Detect which cell encompasses the target text, then output its (X, Y) center coordinate. 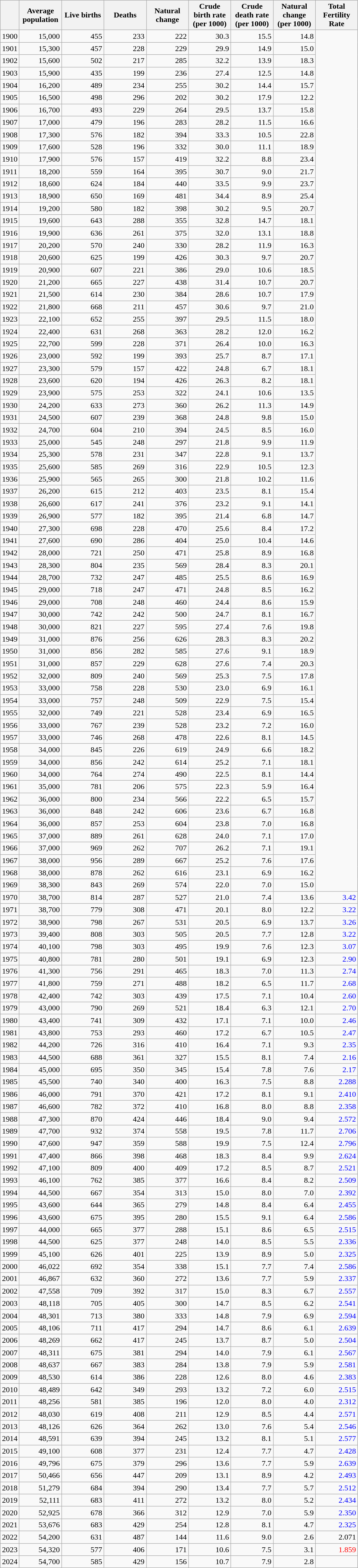
2004 (10, 1316)
48,301 (41, 1316)
498 (83, 98)
287 (125, 897)
1909 (10, 147)
17.6 (294, 860)
363 (167, 331)
38,900 (41, 922)
1979 (10, 1008)
2000 (10, 1266)
690 (83, 540)
446 (167, 1119)
39,400 (41, 934)
264 (167, 110)
932 (83, 1131)
1972 (10, 922)
488 (167, 984)
2.383 (336, 1377)
35,000 (41, 787)
821 (83, 627)
889 (83, 836)
330 (167, 245)
345 (167, 1070)
164 (125, 172)
1983 (10, 1057)
23,900 (41, 393)
49,100 (41, 1451)
26,200 (41, 491)
432 (167, 1020)
592 (83, 356)
48,030 (41, 1414)
250 (125, 553)
38,300 (41, 885)
350 (125, 1070)
2015 (10, 1451)
359 (125, 1143)
1993 (10, 1180)
21.4 (210, 516)
226 (125, 750)
643 (83, 221)
19,600 (41, 221)
500 (167, 614)
565 (83, 479)
397 (167, 319)
265 (125, 479)
1901 (10, 48)
1973 (10, 934)
236 (167, 73)
2.392 (336, 1193)
2.70 (336, 1008)
403 (167, 491)
12.6 (210, 1377)
782 (83, 1106)
876 (83, 639)
1933 (10, 442)
47,700 (41, 1131)
3.26 (336, 922)
2.594 (336, 1316)
22,700 (41, 344)
1906 (10, 110)
30.6 (210, 307)
28,000 (41, 553)
312 (167, 1512)
47,558 (41, 1291)
25.8 (210, 553)
633 (83, 405)
54,200 (41, 1537)
1992 (10, 1168)
2.6 (294, 1537)
878 (83, 873)
222 (167, 36)
599 (83, 344)
23.0 (210, 688)
16,200 (41, 85)
6.2 (294, 1303)
13.0 (210, 1426)
1986 (10, 1094)
209 (167, 1476)
Deaths (125, 15)
2.455 (336, 1205)
233 (125, 36)
2.358 (336, 1106)
20,900 (41, 270)
6.0 (294, 1390)
5.4 (294, 1426)
1989 (10, 1131)
439 (167, 996)
490 (167, 774)
2011 (10, 1402)
6.6 (252, 750)
12.1 (294, 1008)
1910 (10, 159)
308 (125, 910)
30.7 (210, 172)
947 (83, 1143)
41,300 (41, 971)
1903 (10, 73)
44,000 (41, 1230)
804 (83, 565)
47,600 (41, 1143)
13.8 (210, 1365)
23.1 (210, 873)
470 (167, 528)
25.5 (210, 578)
2.17 (336, 1070)
1950 (10, 651)
956 (83, 860)
800 (83, 799)
28,300 (41, 565)
713 (83, 1316)
380 (125, 1316)
2.350 (336, 1512)
171 (167, 1549)
241 (125, 504)
632 (83, 1279)
Crude birth rate (per 1000) (210, 15)
17,000 (41, 122)
355 (167, 221)
527 (167, 897)
235 (125, 565)
212 (125, 491)
2014 (10, 1439)
25.0 (210, 540)
2.567 (336, 1353)
48,489 (41, 1390)
843 (83, 885)
2001 (10, 1279)
169 (125, 196)
1917 (10, 245)
2.509 (336, 1180)
376 (167, 504)
361 (125, 1057)
574 (167, 885)
45,100 (41, 1254)
25.4 (294, 196)
2.16 (336, 1057)
24,700 (41, 430)
46,867 (41, 1279)
1961 (10, 787)
1905 (10, 98)
1941 (10, 540)
18.0 (294, 319)
2.706 (336, 1131)
50,466 (41, 1476)
545 (83, 442)
48,591 (41, 1439)
624 (83, 184)
708 (83, 602)
1942 (10, 553)
2023 (10, 1549)
408 (125, 1414)
1945 (10, 590)
2.336 (336, 1242)
1990 (10, 1143)
17,300 (41, 134)
678 (83, 1512)
1959 (10, 762)
34.4 (210, 196)
4.4 (294, 1414)
23.8 (210, 824)
405 (125, 1303)
579 (83, 368)
3.42 (336, 897)
1915 (10, 221)
225 (167, 1254)
144 (167, 1537)
6.8 (252, 516)
13.5 (294, 393)
762 (83, 1180)
333 (167, 1316)
375 (167, 233)
531 (167, 922)
28.3 (210, 639)
566 (167, 799)
617 (83, 504)
15,300 (41, 48)
27,300 (41, 528)
29.9 (210, 48)
21,800 (41, 307)
2.624 (336, 1156)
26,600 (41, 504)
1940 (10, 528)
1948 (10, 627)
313 (167, 1193)
1958 (10, 750)
371 (167, 344)
52,925 (41, 1512)
283 (167, 122)
21.7 (294, 172)
411 (125, 1500)
465 (167, 971)
23,600 (41, 381)
1966 (10, 848)
1987 (10, 1106)
22,100 (41, 319)
1981 (10, 1033)
48,126 (41, 1426)
419 (167, 159)
1988 (10, 1119)
15.9 (294, 602)
1977 (10, 984)
3.1 (294, 1549)
1969 (10, 885)
46,000 (41, 1094)
421 (167, 1094)
2.071 (336, 1537)
718 (83, 590)
650 (83, 196)
468 (167, 1156)
2.312 (336, 1402)
16.7 (294, 614)
291 (125, 971)
756 (83, 971)
206 (125, 787)
652 (83, 319)
19.8 (294, 627)
1928 (10, 381)
1964 (10, 824)
9.3 (294, 1045)
2013 (10, 1426)
2.410 (336, 1094)
40,800 (41, 959)
24,500 (41, 418)
286 (125, 540)
184 (125, 184)
608 (83, 1451)
290 (167, 1488)
684 (83, 1488)
24.5 (210, 430)
18,600 (41, 184)
22.5 (210, 774)
2022 (10, 1537)
18.5 (294, 270)
47,300 (41, 1119)
2.541 (336, 1303)
1902 (10, 61)
495 (167, 946)
49,796 (41, 1463)
1976 (10, 971)
25,000 (41, 442)
9.5 (252, 208)
17.5 (210, 996)
1956 (10, 725)
1949 (10, 639)
2.557 (336, 1291)
15,900 (41, 73)
2.8 (294, 1562)
479 (83, 122)
493 (83, 110)
22.2 (210, 799)
1984 (10, 1070)
1929 (10, 393)
45,000 (41, 1070)
1919 (10, 270)
254 (167, 1525)
455 (83, 36)
24.9 (210, 750)
1996 (10, 1217)
2010 (10, 1390)
1931 (10, 418)
1912 (10, 184)
741 (83, 1020)
285 (167, 61)
17,900 (41, 159)
24.7 (210, 614)
509 (167, 700)
1982 (10, 1045)
46,600 (41, 1106)
2002 (10, 1291)
10.2 (252, 479)
2.504 (336, 1340)
848 (83, 811)
22.0 (210, 885)
2.47 (336, 1033)
9.4 (294, 1119)
Crude death rate (per 1000) (252, 15)
1904 (10, 85)
845 (83, 750)
54,320 (41, 1549)
23.6 (210, 811)
43,800 (41, 1033)
2018 (10, 1488)
406 (125, 1549)
30.0 (210, 147)
3.07 (336, 946)
2008 (10, 1365)
1900 (10, 36)
338 (167, 1266)
25.6 (210, 528)
15,000 (41, 36)
340 (125, 1082)
767 (83, 725)
502 (83, 61)
21,500 (41, 294)
16.9 (294, 578)
25,900 (41, 479)
289 (125, 860)
606 (167, 811)
1967 (10, 860)
13.4 (210, 1488)
25,600 (41, 467)
1936 (10, 479)
616 (167, 873)
317 (167, 1291)
1925 (10, 344)
20.2 (294, 639)
2003 (10, 1303)
595 (167, 627)
2021 (10, 1525)
580 (83, 208)
732 (83, 578)
1980 (10, 1020)
1953 (10, 688)
440 (167, 184)
32.8 (210, 221)
16.5 (294, 713)
Natural change (167, 15)
11.1 (252, 147)
271 (125, 984)
2.577 (336, 1439)
866 (83, 1156)
309 (125, 1020)
1951 (10, 664)
1934 (10, 454)
279 (167, 1205)
22,400 (41, 331)
581 (83, 1402)
230 (125, 294)
4.0 (294, 1402)
48,269 (41, 1340)
43,000 (41, 1008)
364 (125, 1426)
559 (83, 172)
1927 (10, 368)
194 (125, 381)
615 (83, 491)
1913 (10, 196)
14.6 (294, 540)
969 (83, 848)
1930 (10, 405)
435 (83, 73)
217 (125, 61)
1.859 (336, 1549)
709 (83, 1291)
2.46 (336, 1020)
662 (83, 1340)
644 (83, 1205)
1947 (10, 614)
2005 (10, 1328)
256 (125, 639)
370 (125, 1094)
24,200 (41, 405)
1991 (10, 1156)
2.434 (336, 1500)
43,400 (41, 1020)
639 (83, 1439)
1908 (10, 134)
18,200 (41, 172)
24.4 (210, 602)
Natural change (per 1000) (294, 15)
2.521 (336, 1168)
401 (125, 1254)
54,700 (41, 1562)
46,100 (41, 1180)
19.5 (210, 1131)
273 (125, 405)
47,400 (41, 1156)
381 (125, 1353)
267 (125, 922)
588 (167, 1143)
25,300 (41, 454)
749 (83, 713)
764 (83, 774)
282 (125, 651)
707 (167, 848)
5.1 (294, 1439)
695 (83, 1070)
422 (167, 368)
Average population (41, 15)
478 (167, 737)
2.60 (336, 996)
18.8 (294, 233)
33.5 (210, 184)
570 (83, 245)
Live births (83, 15)
16,700 (41, 110)
2.288 (336, 1082)
46,022 (41, 1266)
384 (167, 294)
23.5 (210, 491)
870 (83, 1119)
1995 (10, 1205)
322 (167, 393)
48,637 (41, 1365)
1957 (10, 737)
32.0 (210, 233)
1922 (10, 307)
365 (125, 1205)
1935 (10, 467)
5.2 (294, 1500)
23,300 (41, 368)
22.6 (210, 737)
28,700 (41, 578)
156 (167, 1562)
6.3 (252, 1008)
1974 (10, 946)
14.1 (294, 504)
1954 (10, 700)
14.5 (294, 737)
1911 (10, 172)
481 (167, 196)
1998 (10, 1242)
726 (83, 1045)
25.3 (210, 676)
48,311 (41, 1353)
44,200 (41, 1045)
1985 (10, 1082)
2.74 (336, 971)
48,530 (41, 1377)
372 (125, 1106)
485 (167, 578)
698 (83, 528)
33.3 (210, 134)
1970 (10, 897)
758 (83, 688)
2.428 (336, 1451)
23,000 (41, 356)
5.7 (294, 1488)
274 (125, 774)
17.0 (294, 836)
393 (167, 356)
668 (83, 307)
1932 (10, 430)
53,676 (41, 1525)
1960 (10, 774)
25.7 (210, 356)
1914 (10, 208)
2017 (10, 1476)
374 (125, 1131)
404 (167, 540)
17,600 (41, 147)
2.796 (336, 1143)
2.68 (336, 984)
26,900 (41, 516)
5.5 (294, 1242)
636 (83, 233)
24.1 (210, 393)
15,600 (41, 61)
409 (167, 1168)
392 (125, 1291)
12.5 (252, 73)
19,200 (41, 208)
753 (83, 1033)
759 (83, 984)
1971 (10, 910)
16.1 (294, 688)
29.0 (210, 270)
1923 (10, 319)
2.581 (336, 1365)
791 (83, 1094)
1943 (10, 565)
383 (125, 1365)
1916 (10, 233)
4.2 (294, 1476)
1937 (10, 491)
1921 (10, 294)
2016 (10, 1463)
15.8 (294, 110)
578 (83, 454)
2.90 (336, 959)
1978 (10, 996)
1944 (10, 578)
808 (83, 934)
447 (125, 1476)
2007 (10, 1353)
48,256 (41, 1402)
1975 (10, 959)
1918 (10, 258)
28.6 (210, 294)
705 (83, 1303)
711 (83, 1328)
22.3 (210, 787)
757 (83, 700)
4.6 (294, 1377)
1939 (10, 516)
21,200 (41, 282)
9.8 (252, 418)
2006 (10, 1340)
20,600 (41, 258)
349 (125, 1390)
692 (83, 1266)
746 (83, 737)
Total Fertility Rate (336, 15)
656 (83, 1476)
20.3 (294, 664)
24.0 (210, 836)
31.4 (210, 282)
530 (167, 688)
1946 (10, 602)
2.337 (336, 1279)
1963 (10, 811)
40,100 (41, 946)
2.493 (336, 1476)
47,100 (41, 1168)
558 (167, 1131)
332 (167, 147)
26.3 (210, 381)
2.571 (336, 1414)
1968 (10, 873)
1907 (10, 122)
284 (167, 1365)
1920 (10, 282)
779 (83, 910)
1965 (10, 836)
620 (83, 381)
18,900 (41, 196)
202 (167, 98)
27,600 (41, 540)
2024 (10, 1562)
438 (167, 282)
23.7 (294, 184)
41,800 (41, 984)
20,200 (41, 245)
2020 (10, 1512)
1952 (10, 676)
28.4 (210, 565)
2.572 (336, 1119)
17.8 (294, 676)
721 (83, 553)
1999 (10, 1254)
2019 (10, 1500)
16,500 (41, 98)
42,400 (41, 996)
1955 (10, 713)
26.4 (210, 344)
1926 (10, 356)
489 (83, 85)
19,900 (41, 233)
1994 (10, 1193)
521 (167, 1008)
51,279 (41, 1488)
1997 (10, 1230)
210 (125, 430)
688 (83, 1057)
2.546 (336, 1426)
1962 (10, 799)
2.35 (336, 1045)
2.512 (336, 1488)
814 (83, 897)
487 (125, 1537)
48,118 (41, 1303)
2012 (10, 1414)
501 (167, 959)
2009 (10, 1377)
297 (167, 442)
347 (167, 454)
642 (83, 1390)
368 (167, 418)
379 (125, 1463)
1924 (10, 331)
366 (125, 1512)
45,500 (41, 1082)
48,106 (41, 1328)
505 (167, 934)
790 (83, 1008)
327 (167, 1057)
52,111 (41, 1500)
424 (125, 1119)
1938 (10, 504)
740 (83, 1082)
